Detect which cell encompasses the target text, then output its [x, y] center coordinate. 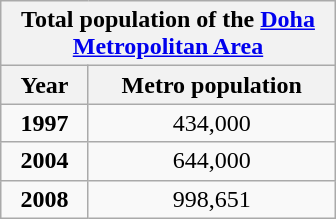
2008 [44, 199]
1997 [44, 123]
434,000 [212, 123]
Metro population [212, 85]
644,000 [212, 161]
Year [44, 85]
Total population of the Doha Metropolitan Area [168, 34]
2004 [44, 161]
998,651 [212, 199]
